For the text-containing cell, return its midpoint in [X, Y] coordinate format. 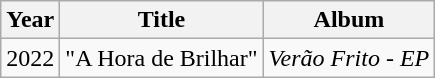
Verão Frito - EP [349, 58]
2022 [30, 58]
"A Hora de Brilhar" [162, 58]
Year [30, 20]
Title [162, 20]
Album [349, 20]
